Return the (x, y) coordinate for the center point of the cell that contains the specified text.  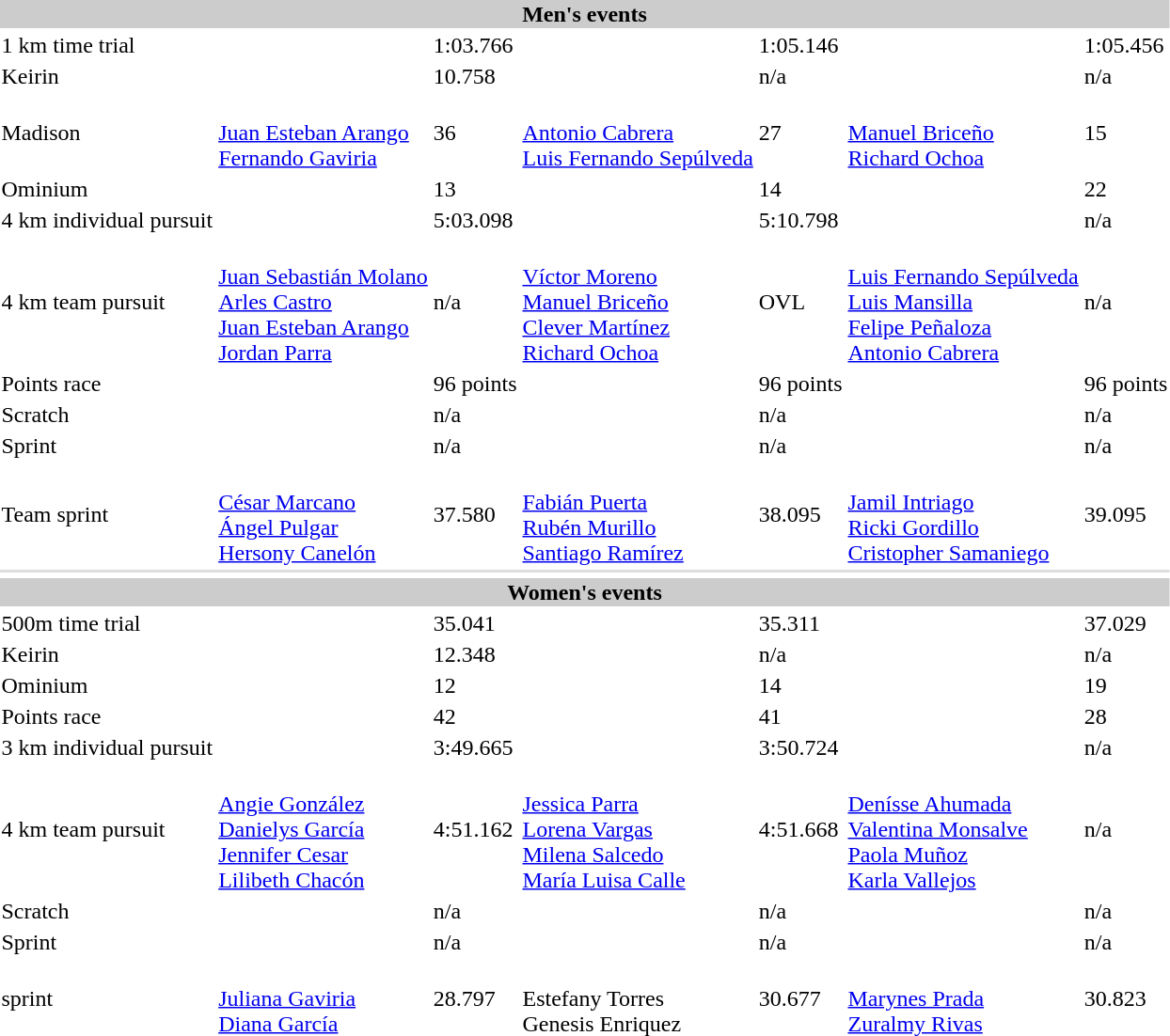
Madison (107, 133)
38.095 (800, 515)
Víctor MorenoManuel BriceñoClever MartínezRichard Ochoa (638, 302)
4:51.162 (475, 829)
5:03.098 (475, 220)
10.758 (475, 76)
35.311 (800, 623)
Luis Fernando SepúlvedaLuis MansillaFelipe PeñalozaAntonio Cabrera (963, 302)
19 (1126, 685)
1:03.766 (475, 45)
12 (475, 685)
42 (475, 716)
3:49.665 (475, 747)
Juan Esteban ArangoFernando Gaviria (324, 133)
César MarcanoÁngel PulgarHersony Canelón (324, 515)
22 (1126, 189)
Jamil IntriagoRicki GordilloCristopher Samaniego (963, 515)
1:05.146 (800, 45)
36 (475, 133)
Antonio CabreraLuis Fernando Sepúlveda (638, 133)
Angie GonzálezDanielys GarcíaJennifer CesarLilibeth Chacón (324, 829)
3:50.724 (800, 747)
1 km time trial (107, 45)
4 km individual pursuit (107, 220)
Women's events (585, 592)
12.348 (475, 654)
39.095 (1126, 515)
4:51.668 (800, 829)
5:10.798 (800, 220)
OVL (800, 302)
15 (1126, 133)
Fabián PuertaRubén MurilloSantiago Ramírez (638, 515)
Denísse AhumadaValentina MonsalvePaola MuñozKarla Vallejos (963, 829)
28 (1126, 716)
13 (475, 189)
Men's events (585, 14)
500m time trial (107, 623)
Juan Sebastián MolanoArles CastroJuan Esteban ArangoJordan Parra (324, 302)
41 (800, 716)
1:05.456 (1126, 45)
Jessica ParraLorena VargasMilena SalcedoMaría Luisa Calle (638, 829)
3 km individual pursuit (107, 747)
35.041 (475, 623)
Team sprint (107, 515)
37.029 (1126, 623)
37.580 (475, 515)
27 (800, 133)
Manuel BriceñoRichard Ochoa (963, 133)
